Scan for the cell matching the given text and deliver its [X, Y] coordinate at center. 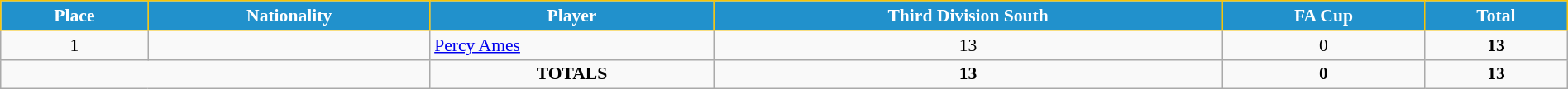
Third Division South [968, 16]
FA Cup [1323, 16]
Percy Ames [572, 45]
Player [572, 16]
Nationality [289, 16]
Place [74, 16]
Total [1497, 16]
1 [74, 45]
TOTALS [572, 74]
